Extract the [X, Y] coordinate from the center of the cell holding the provided text.  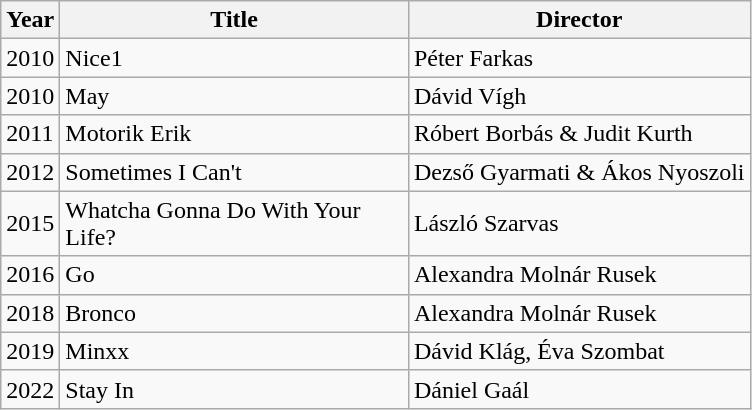
2019 [30, 351]
Director [579, 20]
May [234, 96]
Go [234, 275]
2015 [30, 224]
Sometimes I Can't [234, 172]
2018 [30, 313]
Title [234, 20]
Róbert Borbás & Judit Kurth [579, 134]
Nice1 [234, 58]
Dávid Klág, Éva Szombat [579, 351]
Stay In [234, 389]
2022 [30, 389]
László Szarvas [579, 224]
Minxx [234, 351]
Dániel Gaál [579, 389]
Whatcha Gonna Do With Your Life? [234, 224]
Motorik Erik [234, 134]
Dávid Vígh [579, 96]
Dezső Gyarmati & Ákos Nyoszoli [579, 172]
Year [30, 20]
Péter Farkas [579, 58]
2016 [30, 275]
Bronco [234, 313]
2012 [30, 172]
2011 [30, 134]
